Locate the cell with the specified text and output its [x, y] center coordinate. 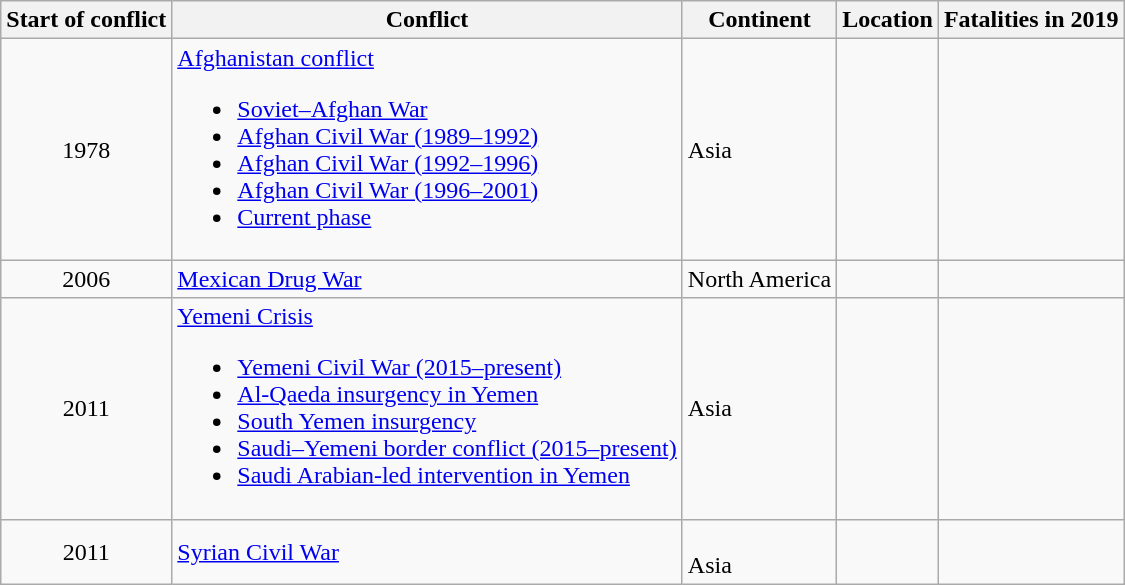
1978 [86, 150]
Syrian Civil War [428, 552]
Conflict [428, 20]
Afghanistan conflictSoviet–Afghan WarAfghan Civil War (1989–1992)Afghan Civil War (1992–1996)Afghan Civil War (1996–2001)Current phase [428, 150]
Continent [759, 20]
Mexican Drug War [428, 279]
Location [888, 20]
Fatalities in 2019 [1031, 20]
North America [759, 279]
2006 [86, 279]
Start of conflict [86, 20]
